Find where the given text appears and provide that cell's center as (X, Y) coordinate. 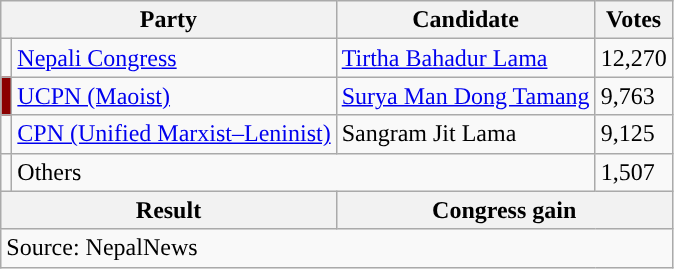
Others (304, 172)
Surya Man Dong Tamang (466, 96)
Nepali Congress (174, 58)
Congress gain (504, 210)
12,270 (634, 58)
9,763 (634, 96)
Tirtha Bahadur Lama (466, 58)
Party (168, 20)
Votes (634, 20)
UCPN (Maoist) (174, 96)
Source: NepalNews (336, 248)
9,125 (634, 134)
1,507 (634, 172)
CPN (Unified Marxist–Leninist) (174, 134)
Result (168, 210)
Sangram Jit Lama (466, 134)
Candidate (466, 20)
